Identify which cell holds the provided text, then report its [x, y] central coordinate. 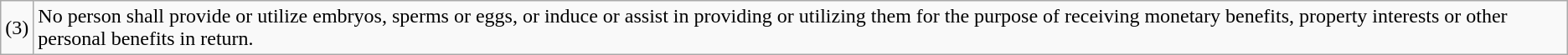
(3) [17, 28]
